Locate the cell with the specified text and output its [X, Y] center coordinate. 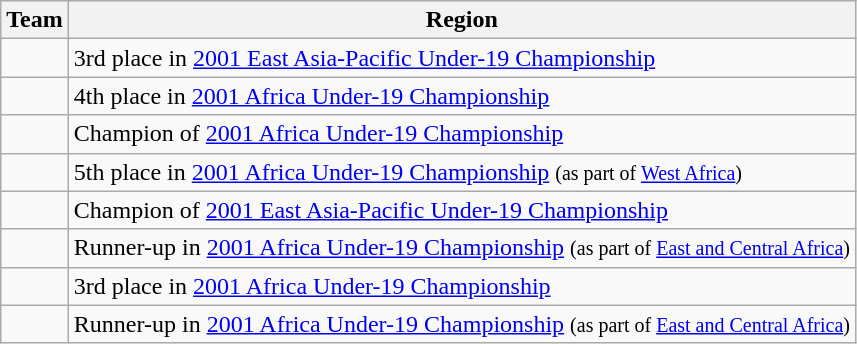
3rd place in 2001 Africa Under-19 Championship [462, 286]
3rd place in 2001 East Asia-Pacific Under-19 Championship [462, 58]
Champion of 2001 Africa Under-19 Championship [462, 134]
4th place in 2001 Africa Under-19 Championship [462, 96]
Champion of 2001 East Asia-Pacific Under-19 Championship [462, 210]
5th place in 2001 Africa Under-19 Championship (as part of West Africa) [462, 172]
Team [35, 20]
Region [462, 20]
